Detect which cell encompasses the target text, then output its [X, Y] center coordinate. 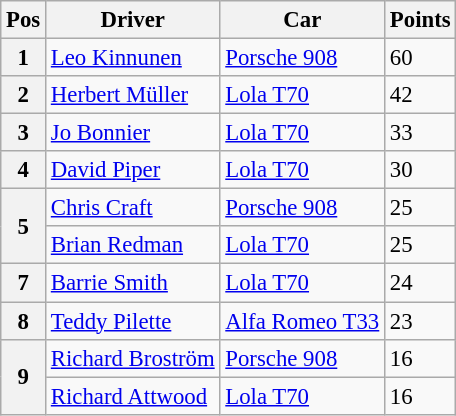
33 [420, 133]
42 [420, 95]
Car [302, 20]
Alfa Romeo T33 [302, 321]
24 [420, 283]
Pos [24, 20]
David Piper [133, 170]
Leo Kinnunen [133, 58]
Teddy Pilette [133, 321]
Chris Craft [133, 208]
7 [24, 283]
5 [24, 226]
Points [420, 20]
3 [24, 133]
Richard Broström [133, 358]
1 [24, 58]
Brian Redman [133, 245]
30 [420, 170]
Herbert Müller [133, 95]
Driver [133, 20]
Jo Bonnier [133, 133]
Barrie Smith [133, 283]
23 [420, 321]
60 [420, 58]
8 [24, 321]
9 [24, 376]
Richard Attwood [133, 396]
4 [24, 170]
2 [24, 95]
